From the cell containing the given text, extract its center point as [X, Y] coordinate. 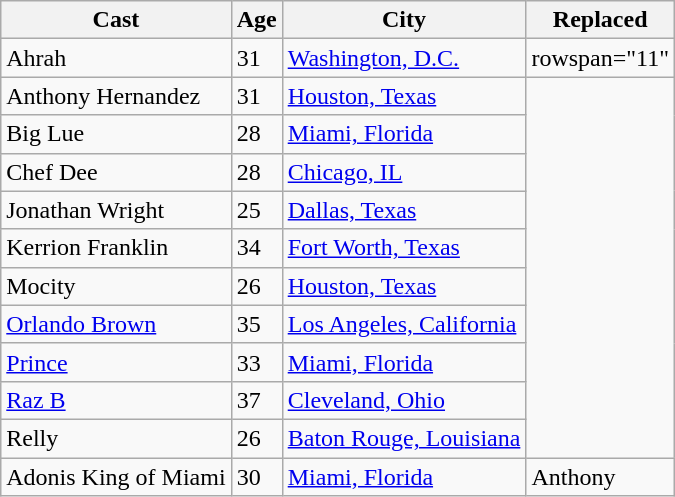
Prince [116, 362]
Orlando Brown [116, 324]
Cleveland, Ohio [404, 400]
Baton Rouge, Louisiana [404, 438]
Age [256, 20]
Mocity [116, 286]
30 [256, 477]
Jonathan Wright [116, 210]
Dallas, Texas [404, 210]
Raz B [116, 400]
37 [256, 400]
Relly [116, 438]
Washington, D.C. [404, 58]
Chicago, IL [404, 172]
Adonis King of Miami [116, 477]
City [404, 20]
33 [256, 362]
34 [256, 248]
Kerrion Franklin [116, 248]
Cast [116, 20]
Anthony Hernandez [116, 96]
Ahrah [116, 58]
25 [256, 210]
Anthony [600, 477]
rowspan="11" [600, 58]
Replaced [600, 20]
Chef Dee [116, 172]
Fort Worth, Texas [404, 248]
Big Lue [116, 134]
Los Angeles, California [404, 324]
35 [256, 324]
